Find where the given text appears and provide that cell's center as [x, y] coordinate. 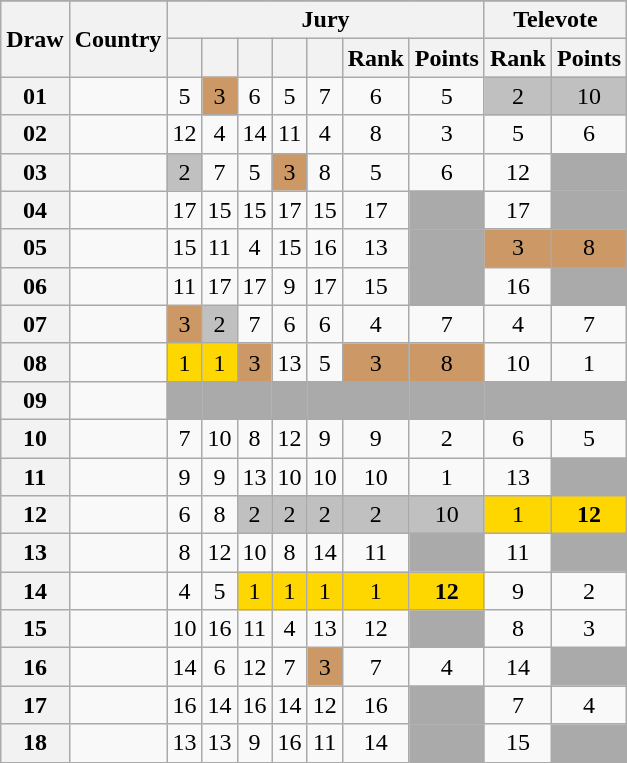
06 [35, 286]
Country [118, 39]
03 [35, 172]
02 [35, 134]
Televote [555, 20]
04 [35, 210]
18 [35, 743]
08 [35, 362]
Jury [326, 20]
Draw [35, 39]
07 [35, 324]
09 [35, 400]
01 [35, 96]
05 [35, 248]
